Scan for the cell matching the given text and deliver its (X, Y) coordinate at center. 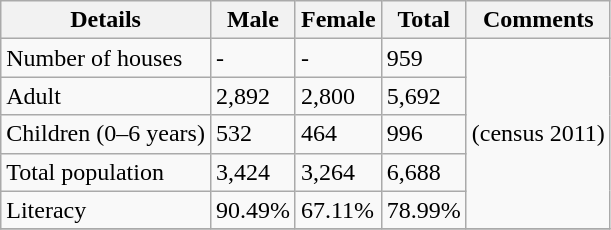
78.99% (424, 210)
Adult (106, 96)
Total (424, 20)
6,688 (424, 172)
(census 2011) (538, 134)
Literacy (106, 210)
67.11% (338, 210)
Number of houses (106, 58)
Total population (106, 172)
Children (0–6 years) (106, 134)
2,800 (338, 96)
532 (252, 134)
959 (424, 58)
Comments (538, 20)
464 (338, 134)
Details (106, 20)
3,424 (252, 172)
996 (424, 134)
Male (252, 20)
Female (338, 20)
3,264 (338, 172)
90.49% (252, 210)
5,692 (424, 96)
2,892 (252, 96)
